Provide the (X, Y) coordinate of the cell's center where the given text is located.  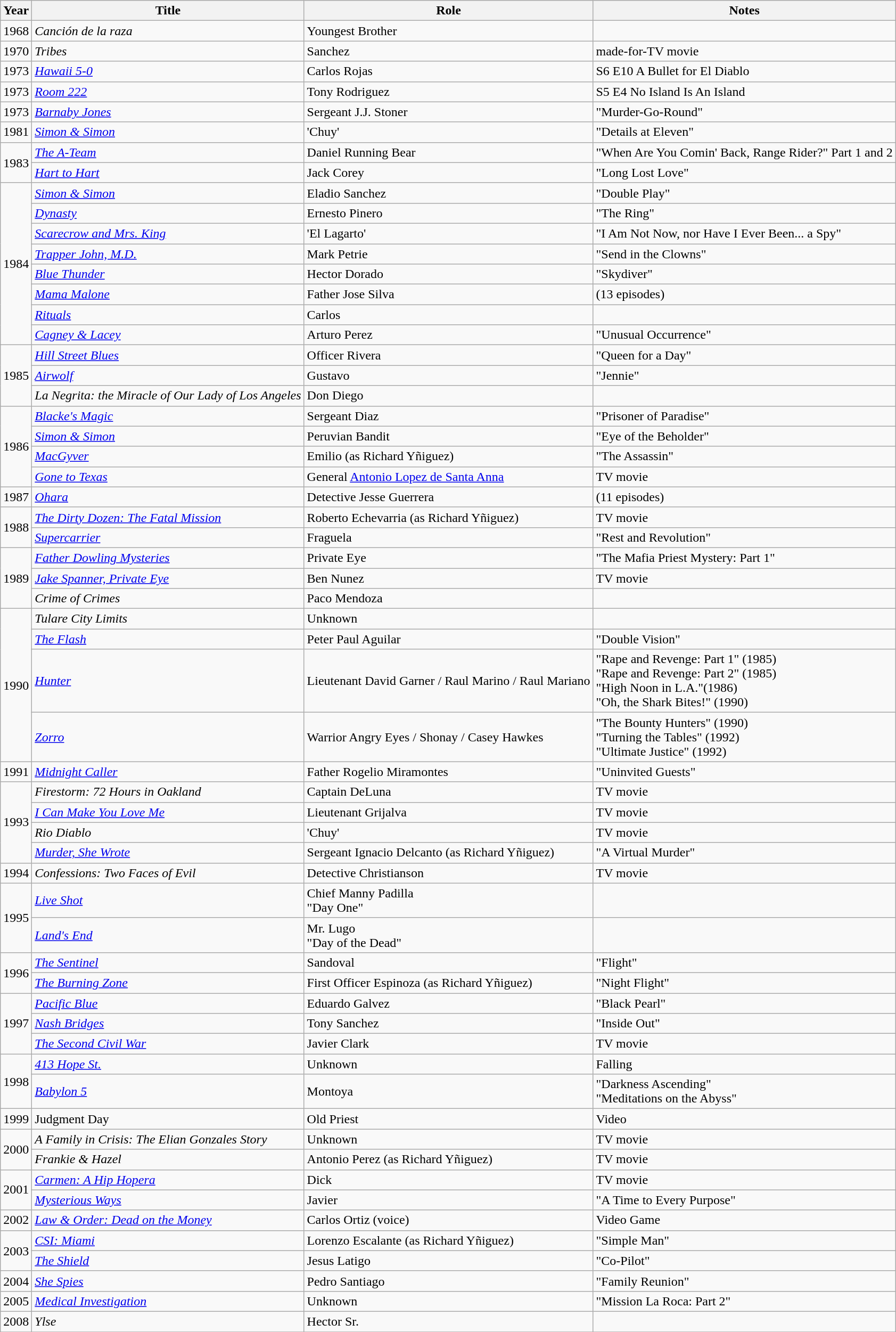
"Unusual Occurrence" (744, 335)
Falling (744, 1064)
Lieutenant Grijalva (448, 812)
Tulare City Limits (168, 619)
Barnaby Jones (168, 112)
"Black Pearl" (744, 1003)
1986 (16, 446)
1989 (16, 578)
413 Hope St. (168, 1064)
"Double Vision" (744, 639)
La Negrita: the Miracle of Our Lady of Los Angeles (168, 396)
MacGyver (168, 456)
Eduardo Galvez (448, 1003)
Peter Paul Aguilar (448, 639)
"Eye of the Beholder" (744, 436)
Title (168, 11)
Cagney & Lacey (168, 335)
1991 (16, 772)
Javier (448, 1200)
1996 (16, 973)
Hawaii 5-0 (168, 71)
1970 (16, 51)
Ylse (168, 1321)
Don Diego (448, 396)
1997 (16, 1023)
"The Bounty Hunters" (1990)"Turning the Tables" (1992)"Ultimate Justice" (1992) (744, 737)
Private Eye (448, 558)
"Darkness Ascending""Meditations on the Abyss" (744, 1092)
Murder, She Wrote (168, 853)
The A-Team (168, 152)
Dick (448, 1180)
"Send in the Clowns" (744, 254)
1984 (16, 264)
1981 (16, 132)
"The Assassin" (744, 456)
Detective Christianson (448, 873)
Hector Sr. (448, 1321)
Father Rogelio Miramontes (448, 772)
Carmen: A Hip Hopera (168, 1180)
"A Virtual Murder" (744, 853)
Eladio Sanchez (448, 193)
Chief Manny Padilla"Day One" (448, 900)
Hunter (168, 681)
Tony Rodriguez (448, 92)
Youngest Brother (448, 31)
Tony Sanchez (448, 1024)
Scarecrow and Mrs. King (168, 233)
A Family in Crisis: The Elian Gonzales Story (168, 1139)
Sandoval (448, 962)
2002 (16, 1220)
"Long Lost Love" (744, 173)
1995 (16, 918)
Jack Corey (448, 173)
Old Priest (448, 1119)
2001 (16, 1190)
2004 (16, 1281)
She Spies (168, 1281)
S6 E10 A Bullet for El Diablo (744, 71)
The Shield (168, 1261)
Detective Jesse Guerrera (448, 497)
Ernesto Pinero (448, 213)
Carlos (448, 315)
1987 (16, 497)
"Night Flight" (744, 983)
Captain DeLuna (448, 792)
2003 (16, 1251)
"Inside Out" (744, 1024)
Antonio Perez (as Richard Yñiguez) (448, 1159)
(13 episodes) (744, 295)
1990 (16, 685)
Judgment Day (168, 1119)
Jesus Latigo (448, 1261)
Javier Clark (448, 1044)
Peruvian Bandit (448, 436)
"Co-Pilot" (744, 1261)
"Jennie" (744, 375)
Video Game (744, 1220)
Roberto Echevarria (as Richard Yñiguez) (448, 517)
1999 (16, 1119)
Live Shot (168, 900)
Airwolf (168, 375)
Carlos Ortiz (voice) (448, 1220)
Daniel Running Bear (448, 152)
Law & Order: Dead on the Money (168, 1220)
The Sentinel (168, 962)
"Mission La Roca: Part 2" (744, 1301)
Mama Malone (168, 295)
Supercarrier (168, 537)
"The Ring" (744, 213)
Hill Street Blues (168, 355)
1988 (16, 527)
CSI: Miami (168, 1240)
Rio Diablo (168, 832)
Jake Spanner, Private Eye (168, 578)
Lorenzo Escalante (as Richard Yñiguez) (448, 1240)
Mysterious Ways (168, 1200)
Lieutenant David Garner / Raul Marino / Raul Mariano (448, 681)
Confessions: Two Faces of Evil (168, 873)
made-for-TV movie (744, 51)
Trapper John, M.D. (168, 254)
1968 (16, 31)
Blue Thunder (168, 274)
Midnight Caller (168, 772)
Ben Nunez (448, 578)
"I Am Not Now, nor Have I Ever Been... a Spy" (744, 233)
2005 (16, 1301)
(11 episodes) (744, 497)
"Flight" (744, 962)
Fraguela (448, 537)
"The Mafia Priest Mystery: Part 1" (744, 558)
Arturo Perez (448, 335)
Emilio (as Richard Yñiguez) (448, 456)
"Queen for a Day" (744, 355)
First Officer Espinoza (as Richard Yñiguez) (448, 983)
'El Lagarto' (448, 233)
"When Are You Comin' Back, Range Rider?" Part 1 and 2 (744, 152)
Dynasty (168, 213)
Role (448, 11)
Zorro (168, 737)
Notes (744, 11)
Pedro Santiago (448, 1281)
"Uninvited Guests" (744, 772)
The Flash (168, 639)
Officer Rivera (448, 355)
"Simple Man" (744, 1240)
Ohara (168, 497)
Gustavo (448, 375)
1998 (16, 1081)
Carlos Rojas (448, 71)
Nash Bridges (168, 1024)
2000 (16, 1149)
I Can Make You Love Me (168, 812)
Tribes (168, 51)
Canción de la raza (168, 31)
"Double Play" (744, 193)
Frankie & Hazel (168, 1159)
Gone to Texas (168, 477)
Firestorm: 72 Hours in Oakland (168, 792)
Crime of Crimes (168, 599)
Hector Dorado (448, 274)
"Family Reunion" (744, 1281)
Sergeant J.J. Stoner (448, 112)
Pacific Blue (168, 1003)
"Prisoner of Paradise" (744, 416)
The Second Civil War (168, 1044)
Hart to Hart (168, 173)
Sergeant Ignacio Delcanto (as Richard Yñiguez) (448, 853)
Montoya (448, 1092)
"Rest and Revolution" (744, 537)
"A Time to Every Purpose" (744, 1200)
Mark Petrie (448, 254)
The Dirty Dozen: The Fatal Mission (168, 517)
"Skydiver" (744, 274)
Mr. Lugo"Day of the Dead" (448, 935)
Sergeant Diaz (448, 416)
Land's End (168, 935)
2008 (16, 1321)
Father Dowling Mysteries (168, 558)
Paco Mendoza (448, 599)
"Details at Eleven" (744, 132)
S5 E4 No Island Is An Island (744, 92)
Medical Investigation (168, 1301)
"Murder-Go-Round" (744, 112)
Father Jose Silva (448, 295)
Babylon 5 (168, 1092)
Warrior Angry Eyes / Shonay / Casey Hawkes (448, 737)
1993 (16, 822)
Sanchez (448, 51)
Year (16, 11)
1983 (16, 162)
Blacke's Magic (168, 416)
"Rape and Revenge: Part 1" (1985)"Rape and Revenge: Part 2" (1985)"High Noon in L.A."(1986)"Oh, the Shark Bites!" (1990) (744, 681)
1994 (16, 873)
Rituals (168, 315)
General Antonio Lopez de Santa Anna (448, 477)
1985 (16, 375)
Room 222 (168, 92)
Video (744, 1119)
The Burning Zone (168, 983)
